Extract the (x, y) coordinate from the center of the cell holding the provided text.  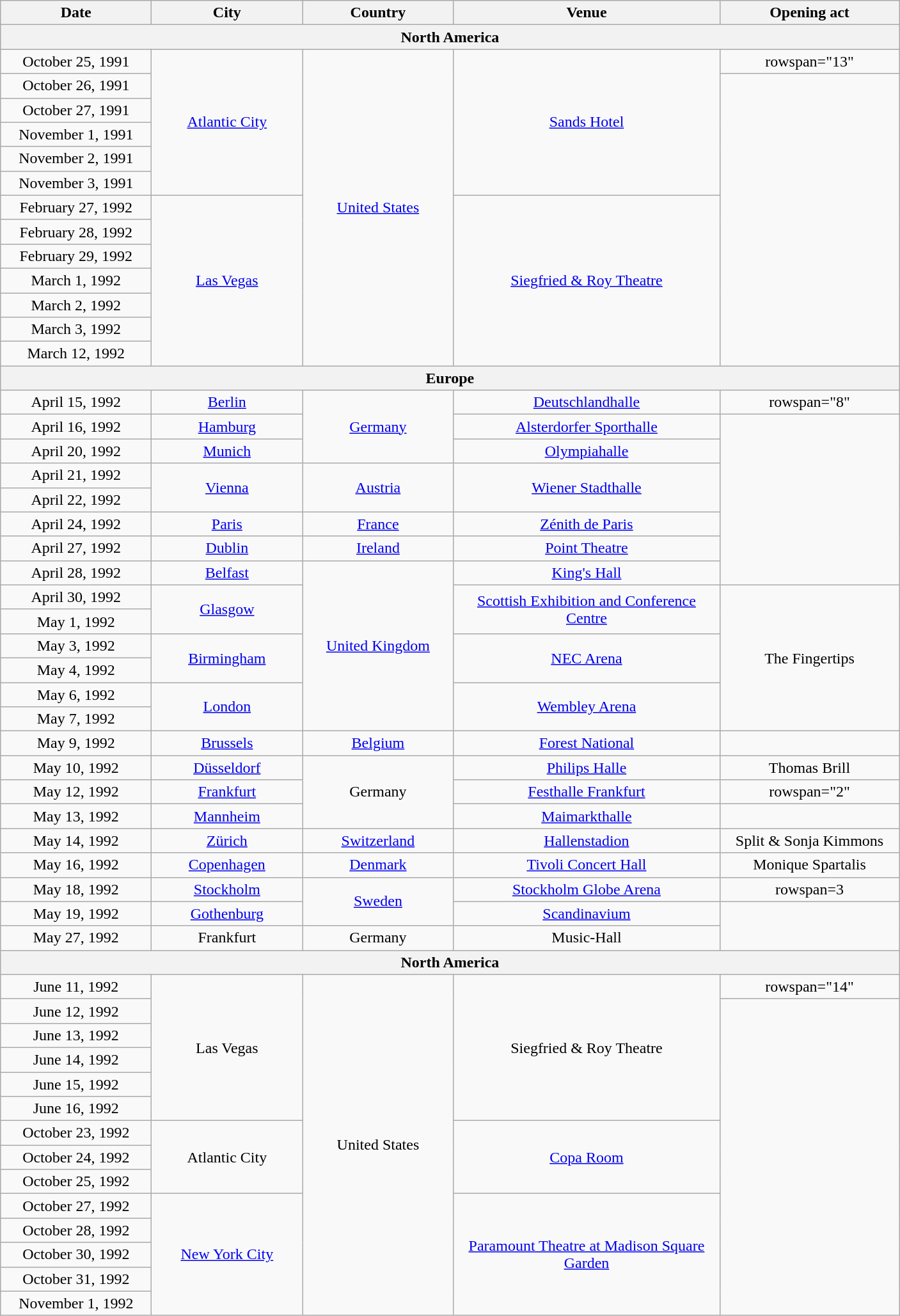
rowspan="14" (810, 987)
June 14, 1992 (76, 1059)
London (227, 706)
April 28, 1992 (76, 573)
Brussels (227, 743)
Zénith de Paris (587, 524)
April 16, 1992 (76, 427)
May 14, 1992 (76, 841)
Music-Hall (587, 938)
Deutschlandhalle (587, 402)
rowspan="8" (810, 402)
Point Theatre (587, 548)
June 11, 1992 (76, 987)
Tivoli Concert Hall (587, 865)
Ireland (378, 548)
Switzerland (378, 841)
Sands Hotel (587, 122)
May 18, 1992 (76, 889)
Copa Room (587, 1157)
October 27, 1992 (76, 1206)
March 1, 1992 (76, 280)
Forest National (587, 743)
New York City (227, 1255)
Hallenstadion (587, 841)
Munich (227, 451)
Stockholm Globe Arena (587, 889)
Hamburg (227, 427)
May 3, 1992 (76, 646)
November 1, 1991 (76, 134)
Wembley Arena (587, 706)
October 24, 1992 (76, 1157)
Philips Halle (587, 768)
November 3, 1991 (76, 183)
Vienna (227, 488)
Paris (227, 524)
Stockholm (227, 889)
Scandinavium (587, 914)
Belgium (378, 743)
Alsterdorfer Sporthalle (587, 427)
Gothenburg (227, 914)
October 28, 1992 (76, 1230)
Wiener Stadthalle (587, 488)
rowspan="2" (810, 792)
Festhalle Frankfurt (587, 792)
April 24, 1992 (76, 524)
Opening act (810, 13)
April 27, 1992 (76, 548)
Dublin (227, 548)
Thomas Brill (810, 768)
June 15, 1992 (76, 1084)
April 21, 1992 (76, 475)
June 16, 1992 (76, 1109)
November 1, 1992 (76, 1303)
October 30, 1992 (76, 1255)
NEC Arena (587, 658)
March 3, 1992 (76, 329)
May 13, 1992 (76, 816)
October 31, 1992 (76, 1279)
Olympiahalle (587, 451)
February 29, 1992 (76, 256)
April 20, 1992 (76, 451)
May 6, 1992 (76, 694)
May 4, 1992 (76, 670)
United Kingdom (378, 646)
May 10, 1992 (76, 768)
Split & Sonja Kimmons (810, 841)
June 12, 1992 (76, 1011)
October 23, 1992 (76, 1133)
May 12, 1992 (76, 792)
March 2, 1992 (76, 305)
October 27, 1991 (76, 110)
October 26, 1991 (76, 86)
October 25, 1991 (76, 61)
Date (76, 13)
April 22, 1992 (76, 500)
Mannheim (227, 816)
rowspan=3 (810, 889)
March 12, 1992 (76, 354)
Country (378, 13)
Birmingham (227, 658)
May 7, 1992 (76, 719)
City (227, 13)
February 27, 1992 (76, 207)
June 13, 1992 (76, 1035)
Düsseldorf (227, 768)
Berlin (227, 402)
April 30, 1992 (76, 597)
Austria (378, 488)
Zürich (227, 841)
May 1, 1992 (76, 621)
April 15, 1992 (76, 402)
Glasgow (227, 609)
Copenhagen (227, 865)
October 25, 1992 (76, 1182)
France (378, 524)
Maimarkthalle (587, 816)
February 28, 1992 (76, 232)
The Fingertips (810, 658)
rowspan="13" (810, 61)
Monique Spartalis (810, 865)
May 19, 1992 (76, 914)
Scottish Exhibition and Conference Centre (587, 609)
Belfast (227, 573)
Venue (587, 13)
Denmark (378, 865)
Paramount Theatre at Madison Square Garden (587, 1255)
Sweden (378, 901)
May 16, 1992 (76, 865)
King's Hall (587, 573)
May 9, 1992 (76, 743)
May 27, 1992 (76, 938)
Europe (450, 378)
November 2, 1991 (76, 159)
